Detect which cell encompasses the target text, then output its (x, y) center coordinate. 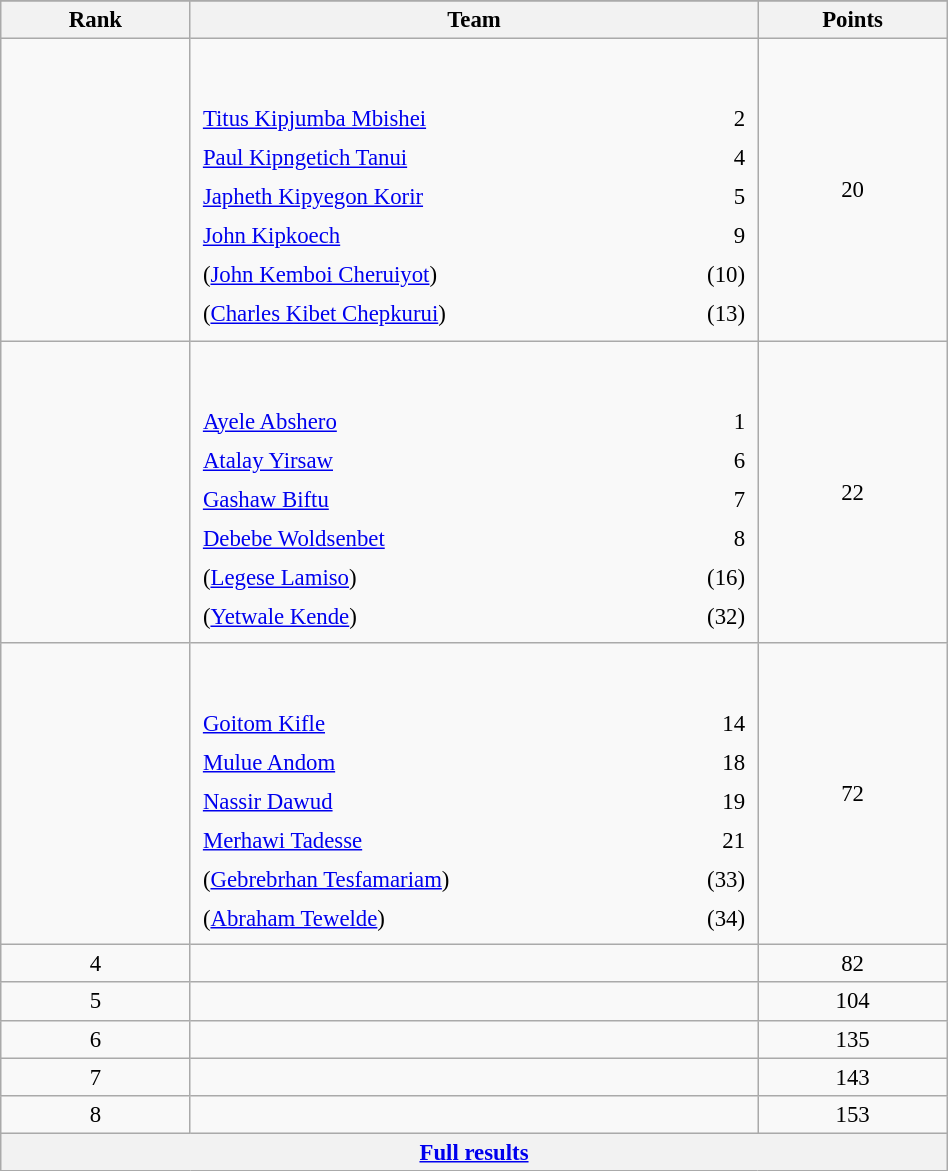
143 (852, 1077)
(Legese Lamiso) (418, 577)
Ayele Abshero (418, 421)
(John Kemboi Cheruiyot) (429, 275)
18 (706, 762)
2 (706, 119)
82 (852, 964)
Debebe Woldsenbet (418, 538)
Nassir Dawud (430, 801)
14 (706, 723)
(33) (706, 880)
Rank (96, 20)
Atalay Yirsaw (418, 460)
153 (852, 1114)
Titus Kipjumba Mbishei (429, 119)
Goitom Kifle (430, 723)
(Gebrebrhan Tesfamariam) (430, 880)
Paul Kipngetich Tanui (429, 158)
Japheth Kipyegon Korir (429, 197)
Full results (474, 1152)
(16) (695, 577)
135 (852, 1039)
(Charles Kibet Chepkurui) (429, 314)
Team (474, 20)
Titus Kipjumba Mbishei 2 Paul Kipngetich Tanui 4 Japheth Kipyegon Korir 5 John Kipkoech 9 (John Kemboi Cheruiyot) (10) (Charles Kibet Chepkurui) (13) (474, 190)
Points (852, 20)
1 (695, 421)
20 (852, 190)
Merhawi Tadesse (430, 840)
Ayele Abshero 1 Atalay Yirsaw 6 Gashaw Biftu 7 Debebe Woldsenbet 8 (Legese Lamiso) (16) (Yetwale Kende) (32) (474, 492)
Gashaw Biftu (418, 499)
(10) (706, 275)
(Abraham Tewelde) (430, 919)
21 (706, 840)
(32) (695, 616)
(Yetwale Kende) (418, 616)
Mulue Andom (430, 762)
John Kipkoech (429, 236)
(34) (706, 919)
22 (852, 492)
Goitom Kifle 14 Mulue Andom 18 Nassir Dawud 19 Merhawi Tadesse 21 (Gebrebrhan Tesfamariam) (33) (Abraham Tewelde) (34) (474, 794)
72 (852, 794)
(13) (706, 314)
19 (706, 801)
9 (706, 236)
104 (852, 1002)
